Output the (X, Y) coordinate of the center of the cell containing the given text.  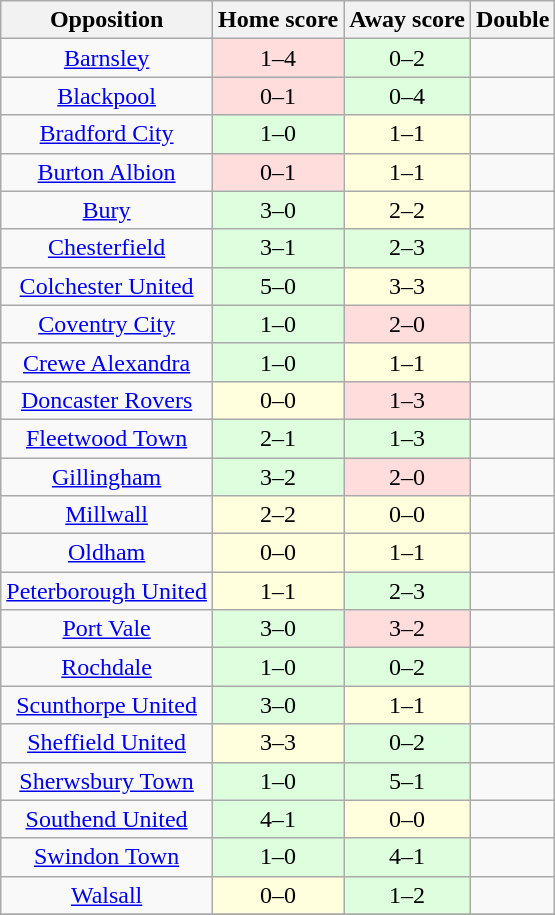
Coventry City (107, 324)
Colchester United (107, 286)
Millwall (107, 515)
Double (513, 20)
Walsall (107, 895)
3–1 (278, 248)
Scunthorpe United (107, 705)
Bradford City (107, 134)
Home score (278, 20)
Sherwsbury Town (107, 781)
5–1 (408, 781)
Doncaster Rovers (107, 400)
Crewe Alexandra (107, 362)
1–2 (408, 895)
Opposition (107, 20)
Port Vale (107, 629)
Fleetwood Town (107, 438)
Barnsley (107, 58)
Away score (408, 20)
0–4 (408, 96)
Sheffield United (107, 743)
1–4 (278, 58)
Blackpool (107, 96)
5–0 (278, 286)
Rochdale (107, 667)
Chesterfield (107, 248)
Peterborough United (107, 591)
Burton Albion (107, 172)
Oldham (107, 553)
2–1 (278, 438)
Gillingham (107, 477)
Swindon Town (107, 857)
Southend United (107, 819)
Bury (107, 210)
